Locate the cell with the specified text and output its [X, Y] center coordinate. 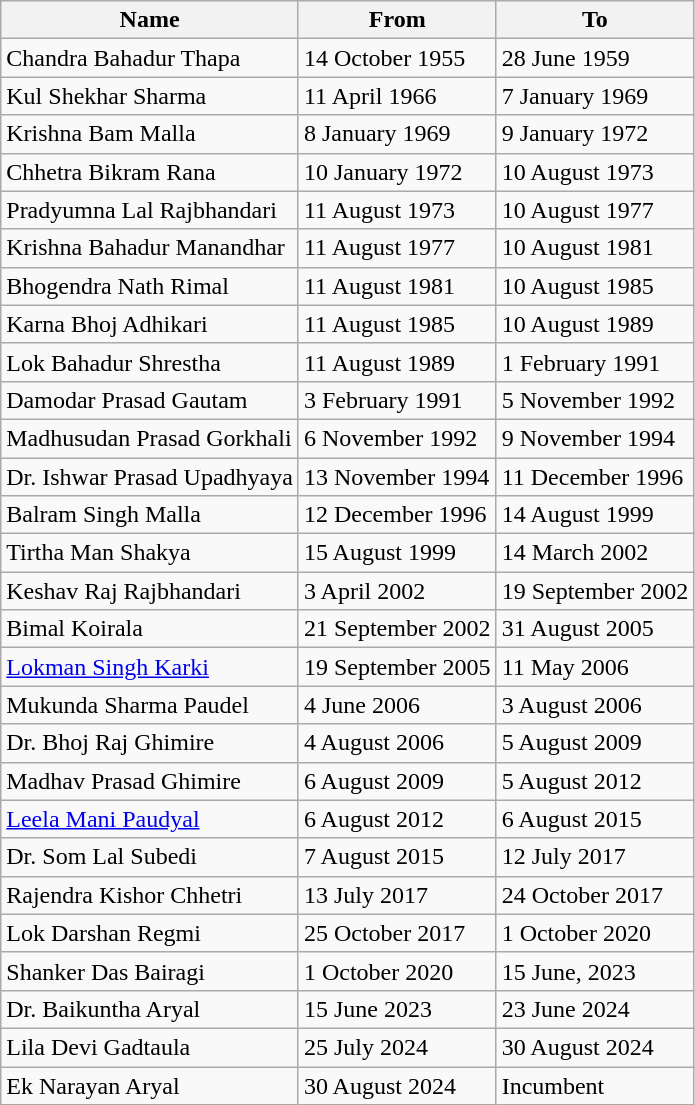
Kul Shekhar Sharma [150, 96]
11 August 1985 [397, 324]
Bimal Koirala [150, 629]
Chhetra Bikram Rana [150, 172]
Incumbent [595, 1085]
14 October 1955 [397, 58]
Lila Devi Gadtaula [150, 1047]
25 October 2017 [397, 933]
Dr. Som Lal Subedi [150, 857]
10 August 1977 [595, 210]
Pradyumna Lal Rajbhandari [150, 210]
5 August 2009 [595, 743]
Madhav Prasad Ghimire [150, 781]
From [397, 20]
19 September 2005 [397, 667]
Dr. Baikuntha Aryal [150, 1009]
15 August 1999 [397, 553]
3 February 1991 [397, 400]
10 August 1989 [595, 324]
21 September 2002 [397, 629]
7 August 2015 [397, 857]
5 August 2012 [595, 781]
Keshav Raj Rajbhandari [150, 591]
Leela Mani Paudyal [150, 819]
6 August 2015 [595, 819]
11 December 1996 [595, 477]
13 July 2017 [397, 895]
10 August 1973 [595, 172]
Lok Bahadur Shrestha [150, 362]
31 August 2005 [595, 629]
23 June 2024 [595, 1009]
3 April 2002 [397, 591]
11 August 1977 [397, 248]
13 November 1994 [397, 477]
19 September 2002 [595, 591]
Karna Bhoj Adhikari [150, 324]
Madhusudan Prasad Gorkhali [150, 438]
4 June 2006 [397, 705]
9 November 1994 [595, 438]
9 January 1972 [595, 134]
14 March 2002 [595, 553]
6 August 2009 [397, 781]
Rajendra Kishor Chhetri [150, 895]
Dr. Bhoj Raj Ghimire [150, 743]
Balram Singh Malla [150, 515]
4 August 2006 [397, 743]
15 June 2023 [397, 1009]
14 August 1999 [595, 515]
Lokman Singh Karki [150, 667]
Dr. Ishwar Prasad Upadhyaya [150, 477]
Krishna Bam Malla [150, 134]
25 July 2024 [397, 1047]
Bhogendra Nath Rimal [150, 286]
28 June 1959 [595, 58]
10 August 1985 [595, 286]
Tirtha Man Shakya [150, 553]
Damodar Prasad Gautam [150, 400]
Krishna Bahadur Manandhar [150, 248]
To [595, 20]
Lok Darshan Regmi [150, 933]
8 January 1969 [397, 134]
3 August 2006 [595, 705]
24 October 2017 [595, 895]
Ek Narayan Aryal [150, 1085]
11 August 1989 [397, 362]
7 January 1969 [595, 96]
Mukunda Sharma Paudel [150, 705]
Chandra Bahadur Thapa [150, 58]
12 December 1996 [397, 515]
11 August 1981 [397, 286]
Name [150, 20]
6 November 1992 [397, 438]
1 February 1991 [595, 362]
5 November 1992 [595, 400]
6 August 2012 [397, 819]
10 August 1981 [595, 248]
15 June, 2023 [595, 971]
11 August 1973 [397, 210]
10 January 1972 [397, 172]
11 May 2006 [595, 667]
12 July 2017 [595, 857]
Shanker Das Bairagi [150, 971]
11 April 1966 [397, 96]
